Search for the cell housing the specified text and yield its (X, Y) center coordinate. 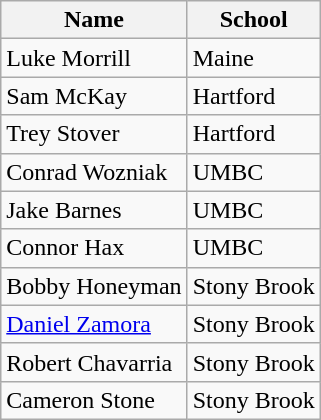
Robert Chavarria (94, 362)
Trey Stover (94, 134)
Conrad Wozniak (94, 172)
Daniel Zamora (94, 324)
Sam McKay (94, 96)
Cameron Stone (94, 400)
Bobby Honeyman (94, 286)
Jake Barnes (94, 210)
Maine (254, 58)
Connor Hax (94, 248)
Luke Morrill (94, 58)
School (254, 20)
Name (94, 20)
